Return the [X, Y] coordinate for the center point of the cell that contains the specified text.  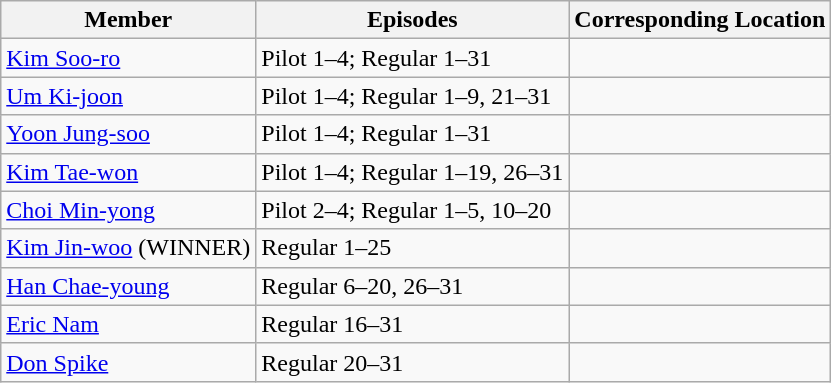
Han Chae-young [128, 286]
Pilot 1–4; Regular 1–19, 26–31 [412, 172]
Regular 20–31 [412, 362]
Kim Tae-won [128, 172]
Regular 1–25 [412, 248]
Choi Min-yong [128, 210]
Kim Jin-woo (WINNER) [128, 248]
Kim Soo-ro [128, 58]
Regular 6–20, 26–31 [412, 286]
Pilot 2–4; Regular 1–5, 10–20 [412, 210]
Member [128, 20]
Yoon Jung-soo [128, 134]
Regular 16–31 [412, 324]
Episodes [412, 20]
Um Ki-joon [128, 96]
Pilot 1–4; Regular 1–9, 21–31 [412, 96]
Eric Nam [128, 324]
Corresponding Location [700, 20]
Don Spike [128, 362]
